Detect which cell encompasses the target text, then output its (x, y) center coordinate. 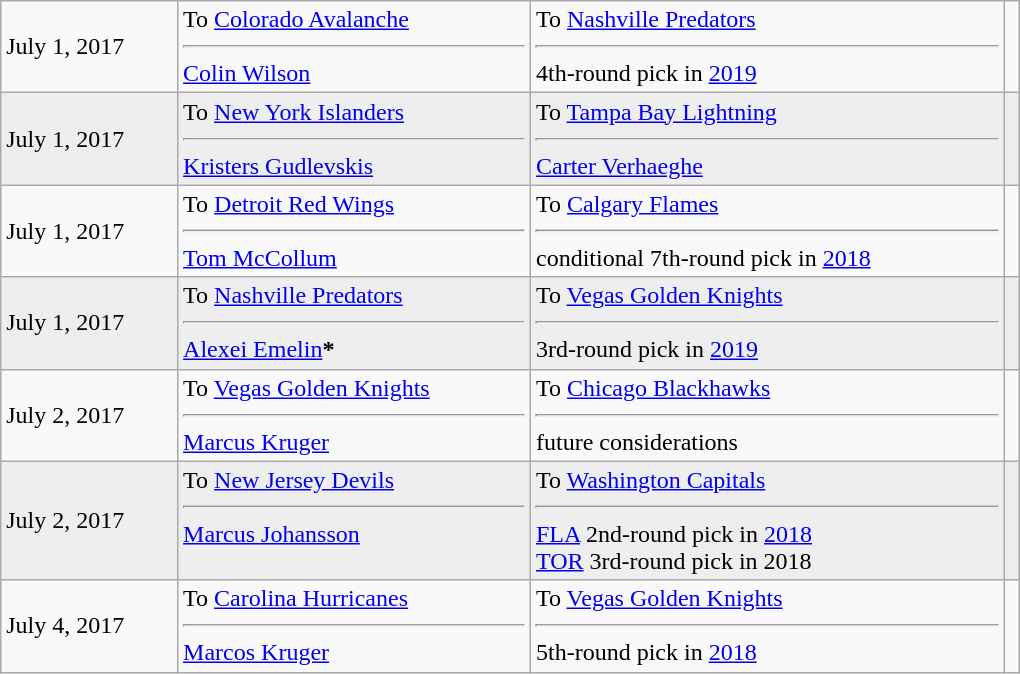
To Detroit Red WingsTom McCollum (354, 231)
To Carolina HurricanesMarcos Kruger (354, 626)
To Nashville PredatorsAlexei Emelin* (354, 323)
To Vegas Golden KnightsMarcus Kruger (354, 415)
To Vegas Golden Knights5th-round pick in 2018 (767, 626)
To Calgary Flamesconditional 7th-round pick in 2018 (767, 231)
July 4, 2017 (90, 626)
To Nashville Predators4th-round pick in 2019 (767, 47)
To Chicago Blackhawksfuture considerations (767, 415)
To Colorado AvalancheColin Wilson (354, 47)
To Washington CapitalsFLA 2nd-round pick in 2018TOR 3rd-round pick in 2018 (767, 520)
To Vegas Golden Knights3rd-round pick in 2019 (767, 323)
To New Jersey DevilsMarcus Johansson (354, 520)
To Tampa Bay LightningCarter Verhaeghe (767, 139)
To New York IslandersKristers Gudlevskis (354, 139)
